Search for the cell housing the specified text and yield its (X, Y) center coordinate. 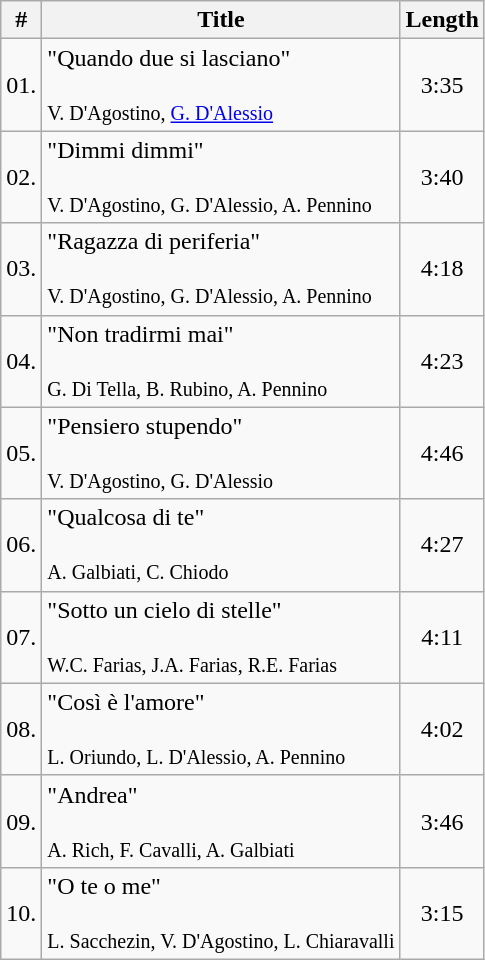
05. (22, 453)
"Ragazza di periferia"V. D'Agostino, G. D'Alessio, A. Pennino (221, 269)
"Pensiero stupendo"V. D'Agostino, G. D'Alessio (221, 453)
3:40 (442, 177)
Title (221, 20)
4:23 (442, 361)
"Dimmi dimmi"V. D'Agostino, G. D'Alessio, A. Pennino (221, 177)
01. (22, 85)
4:46 (442, 453)
"Quando due si lasciano"V. D'Agostino, G. D'Alessio (221, 85)
4:11 (442, 637)
"Andrea"A. Rich, F. Cavalli, A. Galbiati (221, 821)
07. (22, 637)
09. (22, 821)
3:46 (442, 821)
"O te o me"L. Sacchezin, V. D'Agostino, L. Chiaravalli (221, 913)
4:18 (442, 269)
4:02 (442, 729)
3:35 (442, 85)
Length (442, 20)
"Così è l'amore"L. Oriundo, L. D'Alessio, A. Pennino (221, 729)
# (22, 20)
03. (22, 269)
04. (22, 361)
"Non tradirmi mai"G. Di Tella, B. Rubino, A. Pennino (221, 361)
10. (22, 913)
4:27 (442, 545)
"Sotto un cielo di stelle"W.C. Farias, J.A. Farias, R.E. Farias (221, 637)
"Qualcosa di te"A. Galbiati, C. Chiodo (221, 545)
08. (22, 729)
3:15 (442, 913)
02. (22, 177)
06. (22, 545)
